Return (X, Y) of the center of cell containing provided text 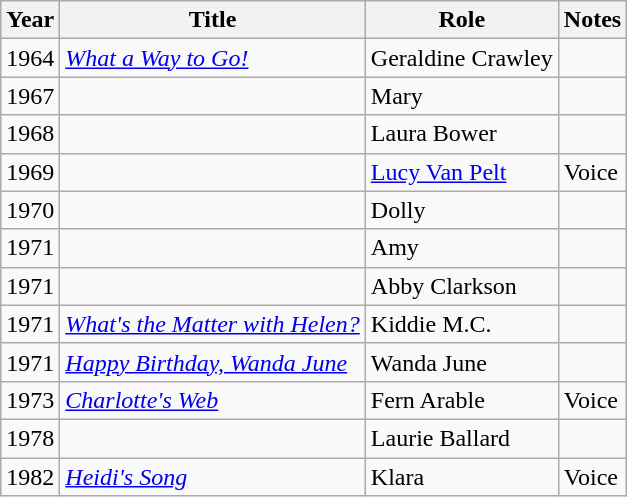
1978 (30, 438)
1969 (30, 172)
Role (462, 20)
Abby Clarkson (462, 286)
1973 (30, 400)
1968 (30, 134)
Title (212, 20)
What a Way to Go! (212, 58)
Lucy Van Pelt (462, 172)
Klara (462, 477)
Kiddie M.C. (462, 324)
1967 (30, 96)
1964 (30, 58)
Mary (462, 96)
Happy Birthday, Wanda June (212, 362)
Geraldine Crawley (462, 58)
Dolly (462, 210)
Fern Arable (462, 400)
Laurie Ballard (462, 438)
Wanda June (462, 362)
Heidi's Song (212, 477)
What's the Matter with Helen? (212, 324)
1970 (30, 210)
Year (30, 20)
Laura Bower (462, 134)
1982 (30, 477)
Amy (462, 248)
Notes (592, 20)
Charlotte's Web (212, 400)
